Provide the (x, y) coordinate of the cell's center where the given text is located.  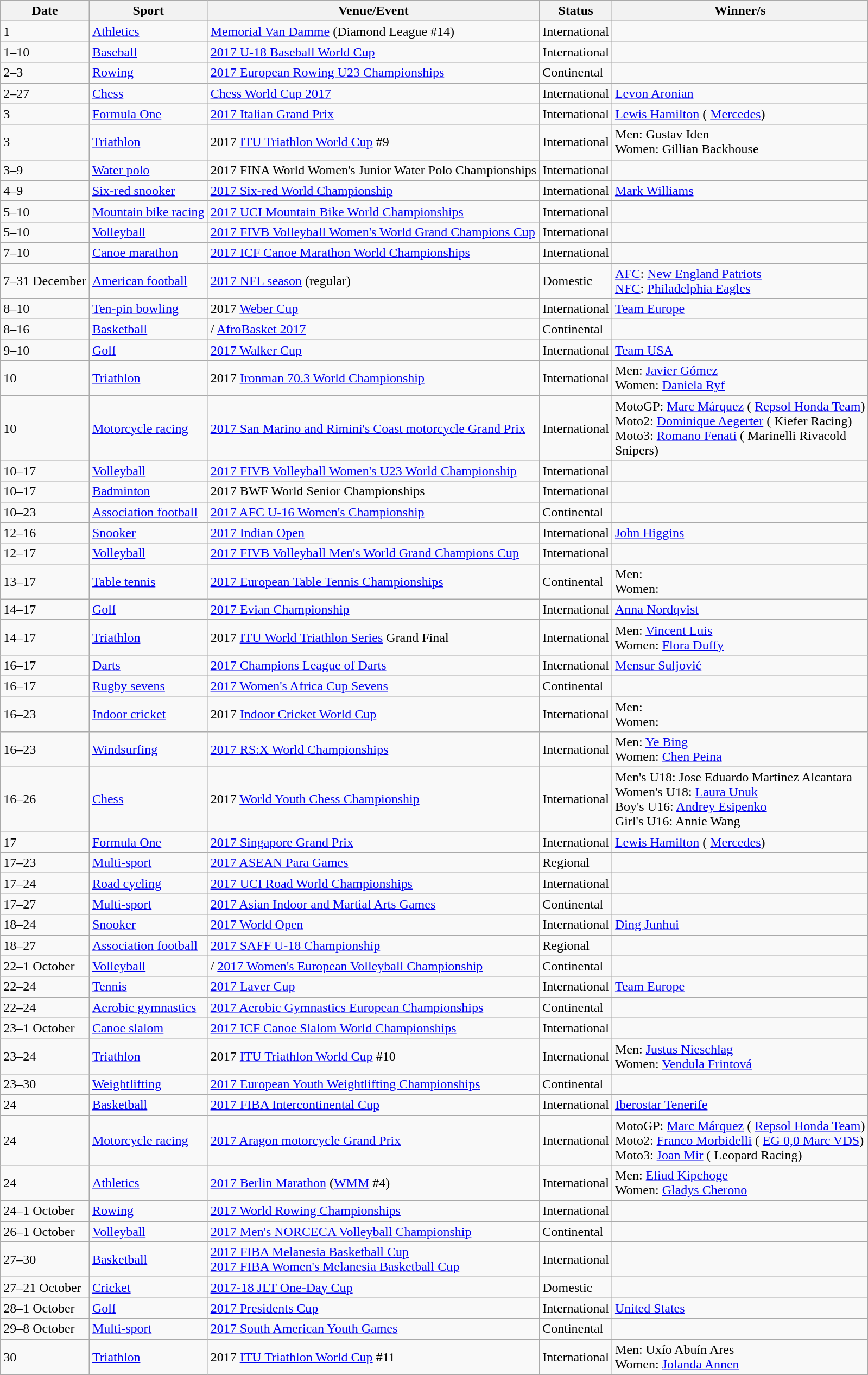
2017 ITU Triathlon World Cup #9 (373, 142)
Men: Gustav IdenWomen: Gillian Backhouse (740, 142)
2017 FIVB Volleyball Men's World Grand Champions Cup (373, 553)
AFC: New England PatriotsNFC: Philadelphia Eagles (740, 280)
2017 NFL season (regular) (373, 280)
Canoe slalom (148, 1028)
2017 Indian Open (373, 533)
2017 Indoor Cricket World Cup (373, 714)
2017 Singapore Grand Prix (373, 842)
26–1 October (45, 1232)
7–31 December (45, 280)
29–8 October (45, 1329)
2017 San Marino and Rimini's Coast motorcycle Grand Prix (373, 428)
Men's U18: Jose Eduardo Martinez AlcantaraWomen's U18: Laura UnukBoy's U16: Andrey EsipenkoGirl's U16: Annie Wang (740, 799)
Anna Nordqvist (740, 609)
Men: Justus NieschlagWomen: Vendula Frintová (740, 1056)
Darts (148, 665)
2017 FINA World Women's Junior Water Polo Championships (373, 170)
24–1 October (45, 1211)
Windsurfing (148, 749)
18–27 (45, 945)
2017 ICF Canoe Slalom World Championships (373, 1028)
17–23 (45, 863)
American football (148, 280)
Badminton (148, 491)
10–23 (45, 512)
2017 ITU Triathlon World Cup #10 (373, 1056)
2017 UCI Mountain Bike World Championships (373, 211)
23–1 October (45, 1028)
Ten-pin bowling (148, 309)
Men: Vincent LuisWomen: Flora Duffy (740, 638)
Team USA (740, 350)
16–26 (45, 799)
17–27 (45, 904)
17–24 (45, 884)
2017 World Open (373, 925)
MotoGP: Marc Márquez ( Repsol Honda Team)Moto2: Franco Morbidelli ( EG 0,0 Marc VDS)Moto3: Joan Mir ( Leopard Racing) (740, 1140)
1 (45, 31)
2017 FIVB Volleyball Women's World Grand Champions Cup (373, 232)
MotoGP: Marc Márquez ( Repsol Honda Team)Moto2: Dominique Aegerter ( Kiefer Racing)Moto3: Romano Fenati ( Marinelli Rivacold Snipers) (740, 428)
United States (740, 1308)
27–30 (45, 1260)
23–30 (45, 1084)
12–16 (45, 533)
2017 Women's Africa Cup Sevens (373, 686)
17 (45, 842)
2017 Asian Indoor and Martial Arts Games (373, 904)
Table tennis (148, 581)
18–24 (45, 925)
12–17 (45, 553)
2017 European Table Tennis Championships (373, 581)
Date (45, 11)
2017 Weber Cup (373, 309)
9–10 (45, 350)
2–3 (45, 73)
Status (576, 11)
Cricket (148, 1288)
Venue/Event (373, 11)
2017 Berlin Marathon (WMM #4) (373, 1183)
2017 Laver Cup (373, 987)
2017 World Youth Chess Championship (373, 799)
2017-18 JLT One-Day Cup (373, 1288)
23–24 (45, 1056)
2017 Six-red World Championship (373, 191)
2017 Aragon motorcycle Grand Prix (373, 1140)
2017 BWF World Senior Championships (373, 491)
Rugby sevens (148, 686)
1–10 (45, 52)
Baseball (148, 52)
2017 ITU Triathlon World Cup #11 (373, 1357)
2017 FIBA Melanesia Basketball Cup 2017 FIBA Women's Melanesia Basketball Cup (373, 1260)
Weightlifting (148, 1084)
Iberostar Tenerife (740, 1105)
2017 Aerobic Gymnastics European Championships (373, 1007)
22–1 October (45, 966)
28–1 October (45, 1308)
2017 World Rowing Championships (373, 1211)
Men: Javier GómezWomen: Daniela Ryf (740, 378)
Memorial Van Damme (Diamond League #14) (373, 31)
Mensur Suljović (740, 665)
Sport (148, 11)
2017 ITU World Triathlon Series Grand Final (373, 638)
/ 2017 Women's European Volleyball Championship (373, 966)
John Higgins (740, 533)
Water polo (148, 170)
2–27 (45, 93)
Mark Williams (740, 191)
2017 FIBA Intercontinental Cup (373, 1105)
2017 Italian Grand Prix (373, 114)
4–9 (45, 191)
Canoe marathon (148, 253)
2017 RS:X World Championships (373, 749)
2017 Ironman 70.3 World Championship (373, 378)
2017 Champions League of Darts (373, 665)
Mountain bike racing (148, 211)
2017 European Rowing U23 Championships (373, 73)
/ AfroBasket 2017 (373, 330)
2017 Presidents Cup (373, 1308)
2017 Men's NORCECA Volleyball Championship (373, 1232)
2017 U-18 Baseball World Cup (373, 52)
3–9 (45, 170)
2017 Evian Championship (373, 609)
Aerobic gymnastics (148, 1007)
Men: Eliud KipchogeWomen: Gladys Cherono (740, 1183)
2017 South American Youth Games (373, 1329)
2017 SAFF U-18 Championship (373, 945)
Men: Uxío Abuín AresWomen: Jolanda Annen (740, 1357)
2017 ASEAN Para Games (373, 863)
27–21 October (45, 1288)
13–17 (45, 581)
7–10 (45, 253)
2017 European Youth Weightlifting Championships (373, 1084)
2017 AFC U-16 Women's Championship (373, 512)
30 (45, 1357)
Winner/s (740, 11)
Tennis (148, 987)
8–16 (45, 330)
Six-red snooker (148, 191)
Men: Ye BingWomen: Chen Peina (740, 749)
Road cycling (148, 884)
2017 FIVB Volleyball Women's U23 World Championship (373, 471)
Ding Junhui (740, 925)
2017 UCI Road World Championships (373, 884)
Chess World Cup 2017 (373, 93)
Levon Aronian (740, 93)
8–10 (45, 309)
2017 Walker Cup (373, 350)
Indoor cricket (148, 714)
2017 ICF Canoe Marathon World Championships (373, 253)
